Determine the [x, y] coordinate at the center of the cell enclosing the given text.  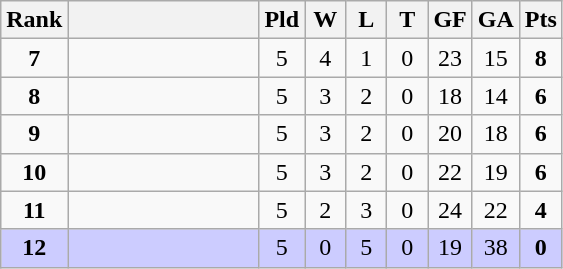
1 [366, 58]
12 [34, 248]
Pld [282, 20]
GA [496, 20]
Rank [34, 20]
23 [450, 58]
15 [496, 58]
GF [450, 20]
24 [450, 210]
10 [34, 172]
38 [496, 248]
Pts [540, 20]
9 [34, 134]
W [326, 20]
T [408, 20]
L [366, 20]
14 [496, 96]
11 [34, 210]
7 [34, 58]
20 [450, 134]
